Locate the cell with the specified text and output its [X, Y] center coordinate. 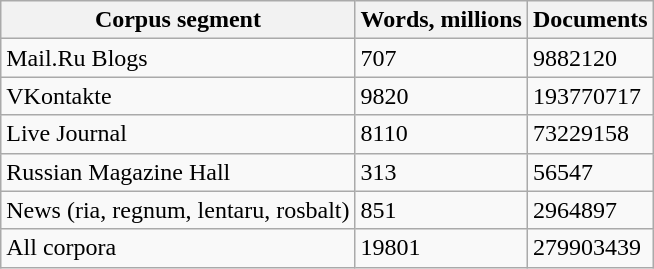
19801 [441, 248]
Mail.Ru Blogs [178, 58]
9882120 [590, 58]
9820 [441, 96]
851 [441, 210]
Words, millions [441, 20]
Corpus segment [178, 20]
56547 [590, 172]
News (ria, regnum, lentaru, rosbalt) [178, 210]
2964897 [590, 210]
VKontakte [178, 96]
313 [441, 172]
Live Journal [178, 134]
279903439 [590, 248]
All corpora [178, 248]
Documents [590, 20]
707 [441, 58]
Russian Magazine Hall [178, 172]
73229158 [590, 134]
193770717 [590, 96]
8110 [441, 134]
